From the cell containing the given text, extract its center point as (x, y) coordinate. 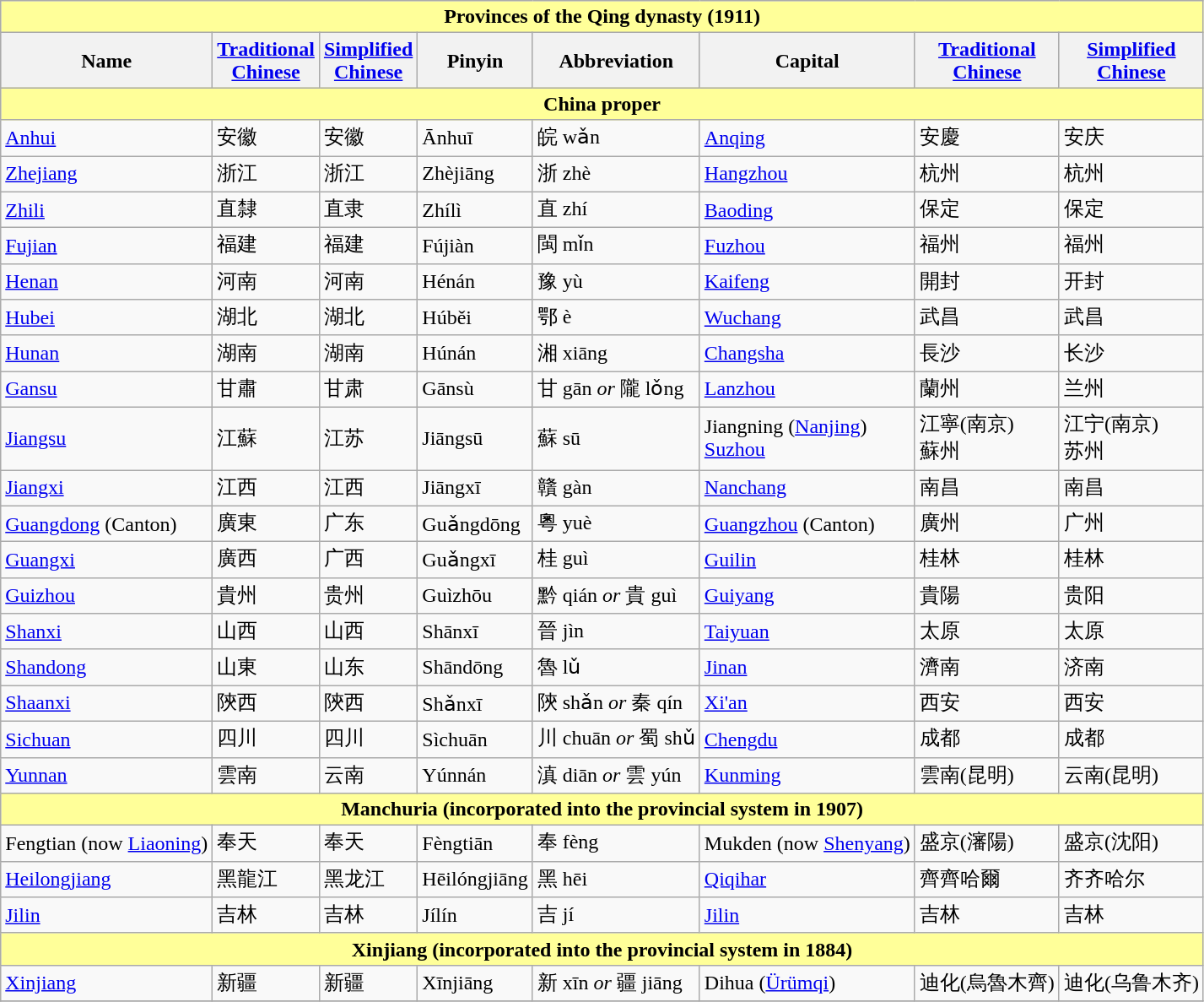
Anqing (807, 138)
China proper (602, 104)
Gānsù (475, 390)
Guangxi (106, 561)
Abbreviation (616, 61)
鄂 è (616, 317)
Guǎngxī (475, 561)
Jinan (807, 667)
Guangdong (Canton) (106, 523)
盛京(沈阳) (1131, 844)
Qiqihar (807, 880)
Jiāngxī (475, 488)
Yúnnán (475, 775)
齐齐哈尔 (1131, 880)
Húběi (475, 317)
济南 (1131, 667)
Shāndōng (475, 667)
蘇 sū (616, 438)
Mukden (now Shenyang) (807, 844)
新 xīn or 疆 jiāng (616, 983)
Anhui (106, 138)
江寧(南京)蘇州 (987, 438)
長沙 (987, 353)
廣州 (987, 523)
Hubei (106, 317)
Hēilóngjiāng (475, 880)
长沙 (1131, 353)
甘肅 (267, 390)
Guilin (807, 561)
山東 (267, 667)
迪化(乌鲁木齐) (1131, 983)
Guìzhōu (475, 596)
Jílín (475, 915)
Wuchang (807, 317)
Hangzhou (807, 174)
直隶 (368, 209)
Fèngtiān (475, 844)
贵州 (368, 596)
贛 gàn (616, 488)
Yunnan (106, 775)
粵 yuè (616, 523)
廣東 (267, 523)
Shanxi (106, 631)
Taiyuan (807, 631)
Sichuan (106, 739)
Guangzhou (Canton) (807, 523)
Gansu (106, 390)
Jiangning (Nanjing)Suzhou (807, 438)
Manchuria (incorporated into the provincial system in 1907) (602, 810)
雲南 (267, 775)
Zhili (106, 209)
Lanzhou (807, 390)
Húnán (475, 353)
直 zhí (616, 209)
桂 guì (616, 561)
云南(昆明) (1131, 775)
Nanchang (807, 488)
直隸 (267, 209)
迪化(烏魯木齊) (987, 983)
广西 (368, 561)
黑龍江 (267, 880)
Xinjiang (106, 983)
甘 gān or 隴 lǒng (616, 390)
皖 wǎn (616, 138)
齊齊哈爾 (987, 880)
安庆 (1131, 138)
浙 zhè (616, 174)
Chengdu (807, 739)
Ānhuī (475, 138)
Shānxī (475, 631)
江宁(南京)苏州 (1131, 438)
Guizhou (106, 596)
黑 hēi (616, 880)
開封 (987, 282)
Fuzhou (807, 246)
Capital (807, 61)
甘肃 (368, 390)
安慶 (987, 138)
Zhejiang (106, 174)
山东 (368, 667)
蘭州 (987, 390)
江蘇 (267, 438)
贵阳 (1131, 596)
广东 (368, 523)
Fujian (106, 246)
晉 jìn (616, 631)
Fengtian (now Liaoning) (106, 844)
滇 diān or 雲 yún (616, 775)
开封 (1131, 282)
湘 xiāng (616, 353)
Xīnjiāng (475, 983)
Provinces of the Qing dynasty (1911) (602, 17)
Sìchuān (475, 739)
Henan (106, 282)
黔 qián or 貴 guì (616, 596)
Kaifeng (807, 282)
Jiāngsū (475, 438)
Fújiàn (475, 246)
盛京(瀋陽) (987, 844)
魯 lǔ (616, 667)
陝 shǎn or 秦 qín (616, 704)
Changsha (807, 353)
Xinjiang (incorporated into the provincial system in 1884) (602, 949)
濟南 (987, 667)
豫 yù (616, 282)
Hunan (106, 353)
奉 fèng (616, 844)
Shǎnxī (475, 704)
Shaanxi (106, 704)
Zhílì (475, 209)
雲南(昆明) (987, 775)
Heilongjiang (106, 880)
吉 jí (616, 915)
广州 (1131, 523)
Xi'an (807, 704)
Jiangsu (106, 438)
Shandong (106, 667)
Hénán (475, 282)
閩 mǐn (616, 246)
江苏 (368, 438)
Dihua (Ürümqi) (807, 983)
廣西 (267, 561)
兰州 (1131, 390)
貴陽 (987, 596)
黑龙江 (368, 880)
Name (106, 61)
Guiyang (807, 596)
Kunming (807, 775)
Baoding (807, 209)
川 chuān or 蜀 shǔ (616, 739)
Jiangxi (106, 488)
Zhèjiāng (475, 174)
貴州 (267, 596)
云南 (368, 775)
Guǎngdōng (475, 523)
Pinyin (475, 61)
